Pinpoint the cell where the given text exists, returning its [x, y] midpoint coordinate. 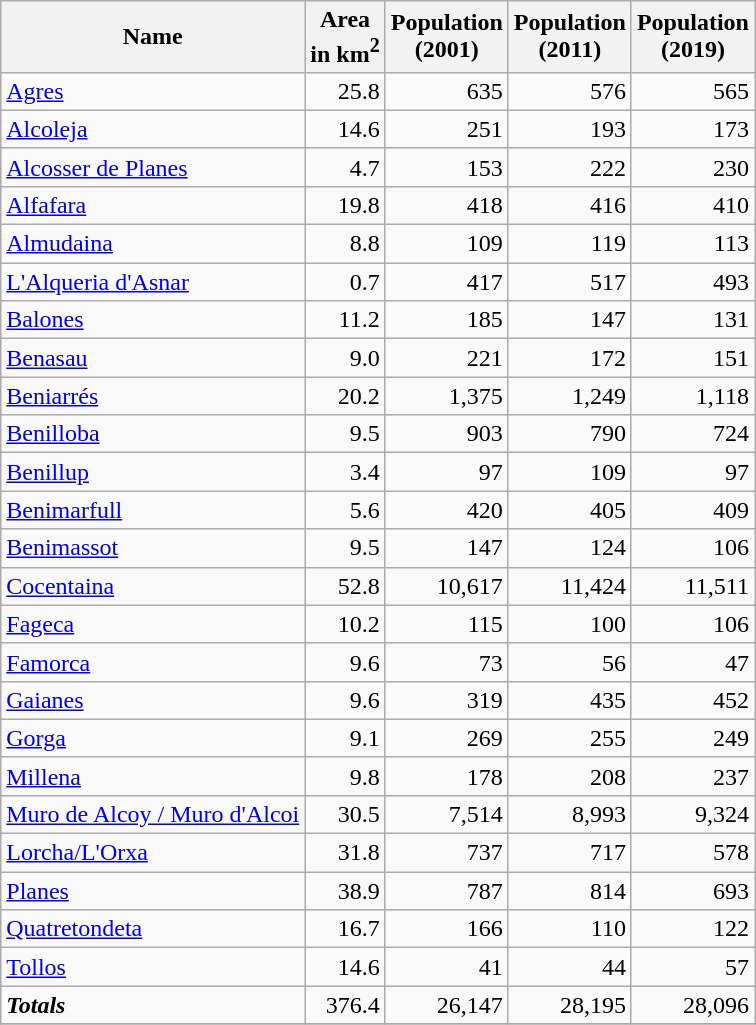
410 [692, 205]
Benasau [153, 358]
L'Alqueria d'Asnar [153, 282]
Benimarfull [153, 510]
47 [692, 662]
517 [570, 282]
73 [446, 662]
166 [446, 929]
10,617 [446, 586]
452 [692, 700]
Lorcha/L'Orxa [153, 853]
9.1 [345, 738]
221 [446, 358]
122 [692, 929]
376.4 [345, 1005]
5.6 [345, 510]
115 [446, 624]
Planes [153, 891]
416 [570, 205]
44 [570, 967]
787 [446, 891]
Famorca [153, 662]
193 [570, 129]
110 [570, 929]
693 [692, 891]
0.7 [345, 282]
Alfafara [153, 205]
Alcosser de Planes [153, 167]
52.8 [345, 586]
Balones [153, 320]
38.9 [345, 891]
Gaianes [153, 700]
56 [570, 662]
19.8 [345, 205]
8.8 [345, 244]
9,324 [692, 814]
Fageca [153, 624]
251 [446, 129]
11,511 [692, 586]
Cocentaina [153, 586]
131 [692, 320]
124 [570, 548]
Name [153, 37]
4.7 [345, 167]
Millena [153, 776]
Almudaina [153, 244]
Population(2001) [446, 37]
208 [570, 776]
Areain km2 [345, 37]
9.8 [345, 776]
Benilloba [153, 434]
269 [446, 738]
28,195 [570, 1005]
8,993 [570, 814]
249 [692, 738]
1,118 [692, 396]
3.4 [345, 472]
173 [692, 129]
10.2 [345, 624]
Totals [153, 1005]
493 [692, 282]
903 [446, 434]
Quatretondeta [153, 929]
30.5 [345, 814]
Muro de Alcoy / Muro d'Alcoi [153, 814]
16.7 [345, 929]
255 [570, 738]
153 [446, 167]
9.0 [345, 358]
Tollos [153, 967]
Gorga [153, 738]
185 [446, 320]
11.2 [345, 320]
319 [446, 700]
Benimassot [153, 548]
409 [692, 510]
1,249 [570, 396]
151 [692, 358]
31.8 [345, 853]
790 [570, 434]
25.8 [345, 91]
565 [692, 91]
417 [446, 282]
405 [570, 510]
418 [446, 205]
578 [692, 853]
100 [570, 624]
814 [570, 891]
Population(2011) [570, 37]
230 [692, 167]
Beniarrés [153, 396]
Alcoleja [153, 129]
Agres [153, 91]
11,424 [570, 586]
28,096 [692, 1005]
20.2 [345, 396]
420 [446, 510]
576 [570, 91]
119 [570, 244]
Benillup [153, 472]
635 [446, 91]
222 [570, 167]
737 [446, 853]
435 [570, 700]
57 [692, 967]
7,514 [446, 814]
178 [446, 776]
237 [692, 776]
172 [570, 358]
113 [692, 244]
1,375 [446, 396]
41 [446, 967]
717 [570, 853]
Population(2019) [692, 37]
724 [692, 434]
26,147 [446, 1005]
